Search for the cell housing the specified text and yield its [X, Y] center coordinate. 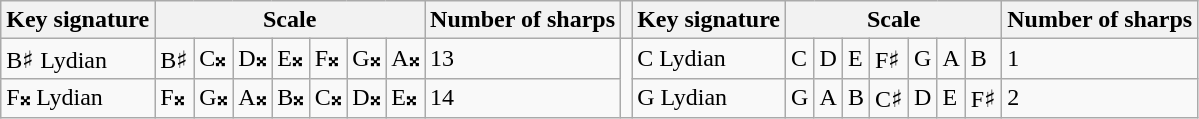
B𝄪 [291, 98]
F𝄪 Lydian [78, 98]
C♯ [888, 98]
B♯ Lydian [78, 59]
1 [1100, 59]
13 [523, 59]
B♯ [174, 59]
2 [1100, 98]
C Lydian [709, 59]
C [800, 59]
G Lydian [709, 98]
14 [523, 98]
